Return [x, y] of the center of cell containing provided text 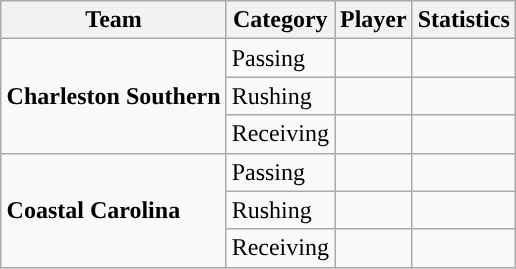
Statistics [464, 20]
Category [280, 20]
Charleston Southern [114, 96]
Coastal Carolina [114, 210]
Team [114, 20]
Player [373, 20]
